Capture the cell that displays the provided text and extract its [x, y] central coordinate. 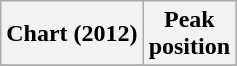
Chart (2012) [72, 34]
Peakposition [189, 34]
